Provide the [X, Y] coordinate of the cell's center where the given text is located.  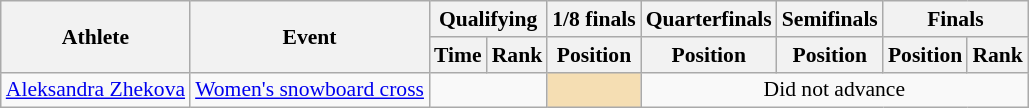
Finals [956, 19]
Quarterfinals [709, 19]
Qualifying [488, 19]
Women's snowboard cross [310, 90]
Time [458, 55]
Athlete [96, 36]
Aleksandra Zhekova [96, 90]
Event [310, 36]
1/8 finals [594, 19]
Did not advance [834, 90]
Semifinals [830, 19]
